Detect which cell encompasses the target text, then output its (x, y) center coordinate. 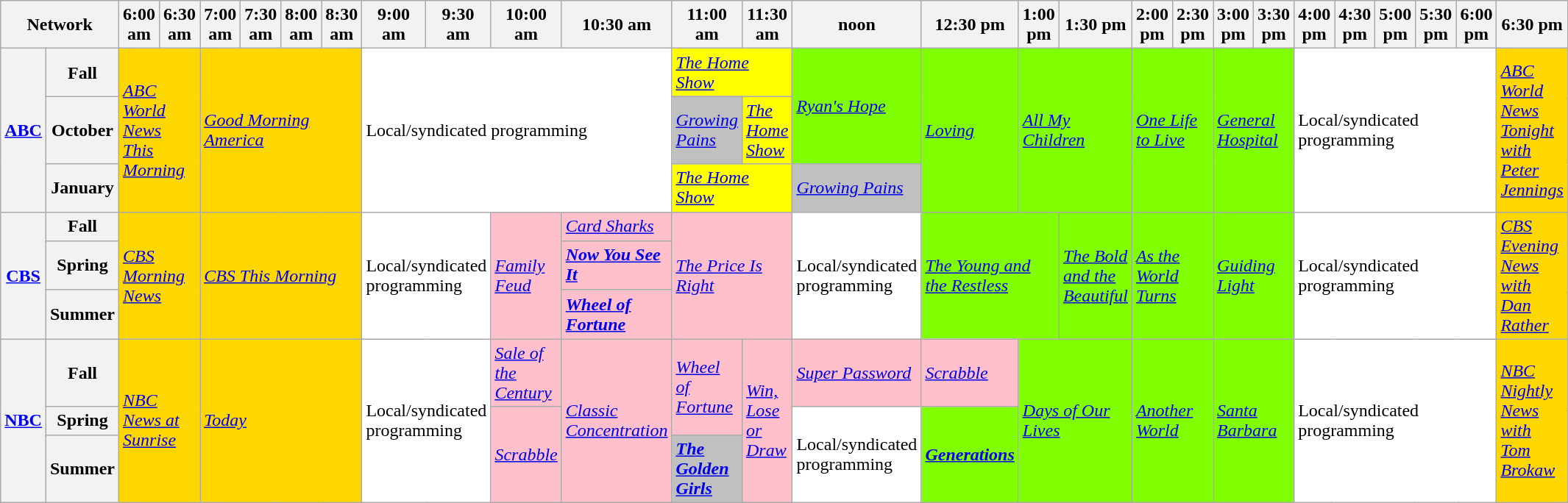
Loving (970, 130)
The Golden Girls (707, 468)
NBC Nightly News with Tom Brokaw (1532, 421)
6:00 pm (1476, 25)
5:30 pm (1436, 25)
ABC World News Tonight with Peter Jennings (1532, 130)
3:30 pm (1274, 25)
Sale of the Century (526, 373)
ABC World News This Morning (160, 130)
All My Children (1075, 130)
9:30 am (458, 25)
Santa Barbara (1254, 421)
The Bold and the Beautiful (1095, 275)
Today (281, 421)
3:00 pm (1233, 25)
11:30 am (767, 25)
The Price Is Right (732, 275)
CBS (24, 275)
7:00 am (221, 25)
Ryan's Hope (856, 106)
January (82, 188)
NBC (24, 421)
4:00 pm (1314, 25)
noon (856, 25)
Now You See It (617, 265)
6:30 am (180, 25)
Good Morning America (281, 130)
Days of Our Lives (1075, 421)
9:00 am (394, 25)
Network (60, 25)
Card Sharks (617, 226)
NBC News at Sunrise (160, 421)
October (82, 130)
The Young and the Restless (990, 275)
10:00 am (526, 25)
Generations (970, 454)
CBS Morning News (160, 275)
7:30 am (260, 25)
General Hospital (1254, 130)
12:30 pm (970, 25)
4:30 pm (1355, 25)
2:30 pm (1192, 25)
Classic Concentration (617, 421)
CBS Evening News with Dan Rather (1532, 275)
8:00 am (302, 25)
6:00 am (140, 25)
One Life to Live (1172, 130)
6:30 pm (1532, 25)
Win, Lose or Draw (767, 421)
Guiding Light (1254, 275)
5:00 pm (1395, 25)
2:00 pm (1152, 25)
8:30 am (341, 25)
Super Password (856, 373)
Another World (1172, 421)
1:30 pm (1095, 25)
10:30 am (617, 25)
Family Feud (526, 275)
1:00 pm (1039, 25)
As the World Turns (1172, 275)
CBS This Morning (281, 275)
ABC (24, 130)
11:00 am (707, 25)
